Locate the cell with the specified text and output its (X, Y) center coordinate. 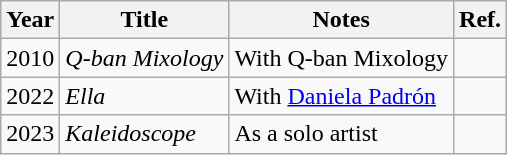
Q-ban Mixology (144, 58)
2023 (30, 134)
Title (144, 20)
Ella (144, 96)
With Daniela Padrón (342, 96)
2022 (30, 96)
2010 (30, 58)
Year (30, 20)
Ref. (480, 20)
With Q-ban Mixology (342, 58)
Notes (342, 20)
As a solo artist (342, 134)
Kaleidoscope (144, 134)
